Extract the [X, Y] coordinate from the center of the cell holding the provided text.  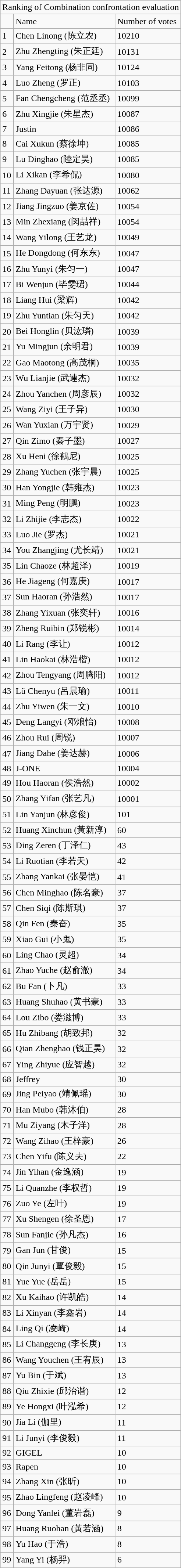
Wang Yilong (王艺龙) [64, 238]
Sun Haoran (孙浩然) [64, 597]
10016 [148, 613]
Zhu Yunyi (朱匀一) [64, 269]
10007 [148, 738]
98 [7, 1544]
84 [7, 1329]
18 [7, 300]
54 [7, 862]
Ling Qi (凌崎) [64, 1329]
82 [7, 1297]
10008 [148, 722]
Ding Zeren (丁泽仁) [64, 846]
Ye Hongxi (叶泓希) [64, 1407]
36 [7, 582]
52 [7, 830]
59 [7, 940]
10019 [148, 566]
94 [7, 1482]
10001 [148, 799]
Mu Ziyang (木子洋) [64, 1125]
10027 [148, 441]
76 [7, 1204]
96 [7, 1513]
Wang Youchen (王宥辰) [64, 1360]
He Dongdong (何东东) [64, 253]
Zhang Yixuan (张奕轩) [64, 613]
Hou Haoran (侯浩然) [64, 783]
Wang Zihao (王梓豪) [64, 1141]
81 [7, 1282]
86 [7, 1360]
10086 [148, 129]
Gao Maotong (高茂桐) [64, 363]
Hu Zhibang (胡致邦) [64, 1034]
Luo Jie (罗杰) [64, 535]
68 [7, 1079]
Li Quanzhe (李权哲) [64, 1188]
65 [7, 1034]
10049 [148, 238]
45 [7, 722]
53 [7, 846]
Yu Mingjun (余明君) [64, 347]
Zhang Yifan (张艺凡) [64, 799]
3 [7, 68]
Lin Chaoze (林超泽) [64, 566]
44 [7, 707]
Zhang Xin (张昕) [64, 1482]
Cai Xukun (蔡徐坤) [64, 144]
51 [7, 815]
Qin Zimo (秦子墨) [64, 441]
10030 [148, 410]
10210 [148, 36]
10099 [148, 98]
Wu Lianjie (武連杰) [64, 378]
Dong Yanlei (董岩磊) [64, 1513]
1 [7, 36]
10004 [148, 768]
Lou Zibo (娄滋博) [64, 1017]
39 [7, 629]
90 [7, 1422]
10010 [148, 707]
Han Yongjie (韩雍杰) [64, 488]
Chen Linong (陈立农) [64, 36]
95 [7, 1497]
Li Xikan (李希侃) [64, 175]
Zhu Xingjie (朱星杰) [64, 115]
Ranking of Combination confrontation evaluation [90, 7]
49 [7, 783]
Zhao Yuche (赵俞澈) [64, 971]
7 [7, 129]
61 [7, 971]
87 [7, 1376]
Yu Bin (于斌) [64, 1376]
Bi Wenjun (毕雯珺) [64, 284]
74 [7, 1172]
25 [7, 410]
Yang Yi (杨羿) [64, 1560]
Zhu Yuntian (朱匀天) [64, 316]
Zhou Tengyang (周腾阳) [64, 675]
Li Junyi (李俊毅) [64, 1438]
Ming Peng (明鵬) [64, 503]
92 [7, 1453]
Bu Fan (卜凡) [64, 987]
40 [7, 644]
10022 [148, 519]
Lin Haokai (林浩楷) [64, 660]
88 [7, 1391]
Qin Junyi (覃俊毅) [64, 1266]
62 [7, 987]
Jeffrey [64, 1079]
56 [7, 893]
31 [7, 503]
Huang Ruohan (黃若涵) [64, 1529]
83 [7, 1313]
Zhu Yiwen (朱一文) [64, 707]
Li Changgeng (李长庚) [64, 1344]
Fan Chengcheng (范丞丞) [64, 98]
46 [7, 738]
75 [7, 1188]
10087 [148, 115]
101 [148, 815]
Sun Fanjie (孙凡杰) [64, 1235]
10002 [148, 783]
Wang Ziyi (王子异) [64, 410]
2 [7, 51]
Xu Kaihao (许凯皓) [64, 1297]
Lu Dinghao (陸定昊) [64, 159]
He Jiageng (何嘉庚) [64, 582]
Zhang Dayuan (张达源) [64, 191]
73 [7, 1157]
10103 [148, 83]
10080 [148, 175]
5 [7, 98]
55 [7, 877]
Jing Peiyao (靖佩瑶) [64, 1095]
Li Ruotian (李若天) [64, 862]
Lü Chenyu (呂晨瑜) [64, 691]
Gan Jun (甘俊) [64, 1250]
85 [7, 1344]
Zhang Yankai (张晏恺) [64, 877]
20 [7, 331]
Zuo Ye (左叶) [64, 1204]
69 [7, 1095]
Li Xinyan (李鑫岩) [64, 1313]
10014 [148, 629]
Han Mubo (韩沐伯) [64, 1110]
Qin Fen (秦奋) [64, 924]
72 [7, 1141]
J-ONE [64, 768]
Liang Hui (梁辉) [64, 300]
Chen Yifu (陈义夫) [64, 1157]
Name [64, 21]
Qian Zhenghao (钱正昊) [64, 1049]
Ying Zhiyue (应智越) [64, 1064]
70 [7, 1110]
57 [7, 908]
10044 [148, 284]
71 [7, 1125]
Huang Shuhao (黄书豪) [64, 1002]
Justin [64, 129]
Rapen [64, 1467]
You Zhangjing (尤长靖) [64, 550]
Zhou Yanchen (周彦辰) [64, 394]
64 [7, 1017]
Deng Langyi (邓烺怡) [64, 722]
Bei Honglin (贝汯璘) [64, 331]
Zhang Yuchen (张宇晨) [64, 472]
27 [7, 441]
Jiang Jingzuo (姜京佐) [64, 206]
Zhu Zhengting (朱正廷) [64, 51]
10011 [148, 691]
50 [7, 799]
Yue Yue (岳岳) [64, 1282]
Yu Hao (于浩) [64, 1544]
89 [7, 1407]
Yang Feitong (杨非同) [64, 68]
47 [7, 754]
Li Zhijie (李志杰) [64, 519]
67 [7, 1064]
93 [7, 1467]
24 [7, 394]
Luo Zheng (罗正) [64, 83]
79 [7, 1250]
Jia Li (伽里) [64, 1422]
Min Zhexiang (闵喆祥) [64, 222]
Wan Yuxian (万宇贤) [64, 425]
Zhou Rui (周锐) [64, 738]
Huang Xinchun (黃新淳) [64, 830]
Xu Heni (徐鶴尼) [64, 457]
48 [7, 768]
Qiu Zhixie (邱治谐) [64, 1391]
Xu Shengen (徐圣恩) [64, 1219]
Number of votes [148, 21]
91 [7, 1438]
Li Rang (李让) [64, 644]
58 [7, 924]
29 [7, 472]
21 [7, 347]
Xiao Gui (小鬼) [64, 940]
Ling Chao (灵超) [64, 955]
23 [7, 378]
10035 [148, 363]
63 [7, 1002]
10006 [148, 754]
38 [7, 613]
4 [7, 83]
10029 [148, 425]
Zhao Lingfeng (赵凌峰) [64, 1497]
10124 [148, 68]
10131 [148, 51]
78 [7, 1235]
GIGEL [64, 1453]
97 [7, 1529]
10062 [148, 191]
99 [7, 1560]
80 [7, 1266]
Zheng Ruibin (郑锐彬) [64, 629]
77 [7, 1219]
Chen Siqi (陈斯琪) [64, 908]
Chen Minghao (陈名豪) [64, 893]
Jin Yihan (金逸涵) [64, 1172]
66 [7, 1049]
Jiang Dahe (姜达赫) [64, 754]
Lin Yanjun (林彦俊) [64, 815]
